Detect which cell encompasses the target text, then output its [X, Y] center coordinate. 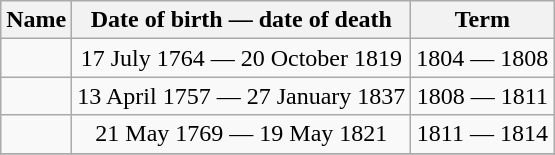
17 July 1764 — 20 October 1819 [242, 58]
1811 — 1814 [482, 134]
13 April 1757 — 27 January 1837 [242, 96]
21 May 1769 — 19 May 1821 [242, 134]
Date of birth — date of death [242, 20]
1808 — 1811 [482, 96]
Name [36, 20]
Term [482, 20]
1804 — 1808 [482, 58]
